Scan for the cell matching the given text and deliver its (x, y) coordinate at center. 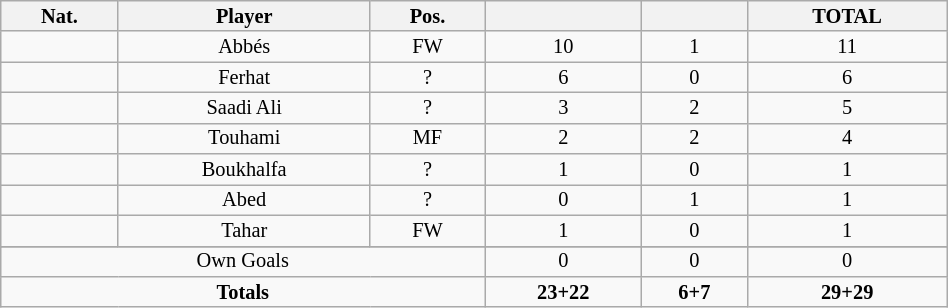
Boukhalfa (244, 170)
5 (847, 108)
Tahar (244, 230)
TOTAL (847, 16)
Touhami (244, 138)
4 (847, 138)
6+7 (694, 292)
Pos. (428, 16)
Totals (243, 292)
29+29 (847, 292)
11 (847, 46)
MF (428, 138)
10 (564, 46)
3 (564, 108)
Nat. (60, 16)
Ferhat (244, 78)
Saadi Ali (244, 108)
Abbés (244, 46)
Own Goals (243, 262)
23+22 (564, 292)
Player (244, 16)
Abed (244, 200)
